Extract the [X, Y] coordinate from the center of the cell holding the provided text.  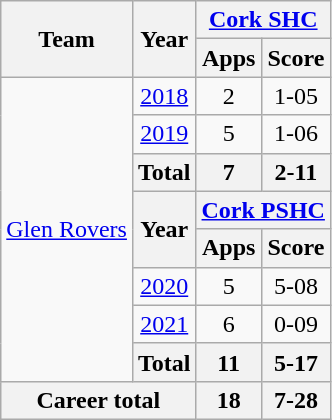
2019 [164, 134]
0-09 [296, 324]
18 [228, 400]
2 [228, 96]
2018 [164, 96]
5-08 [296, 286]
6 [228, 324]
7 [228, 172]
2021 [164, 324]
11 [228, 362]
Career total [98, 400]
5-17 [296, 362]
1-05 [296, 96]
2020 [164, 286]
Team [67, 39]
7-28 [296, 400]
Cork SHC [263, 20]
Glen Rovers [67, 229]
2-11 [296, 172]
Cork PSHC [263, 210]
1-06 [296, 134]
